Determine the [X, Y] coordinate at the center of the cell enclosing the given text.  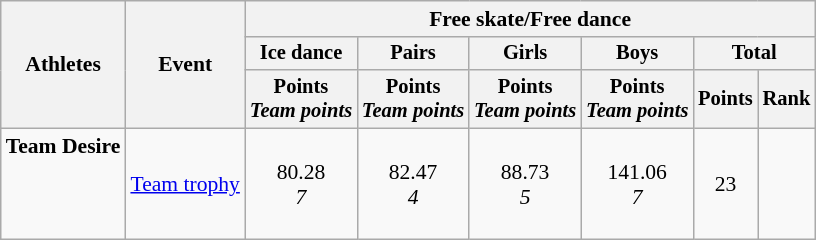
23 [725, 184]
Team trophy [185, 184]
Girls [525, 54]
88.735 [525, 184]
Athletes [64, 64]
82.474 [413, 184]
Ice dance [301, 54]
Boys [637, 54]
80.287 [301, 184]
Rank [787, 99]
141.067 [637, 184]
Points [725, 99]
Event [185, 64]
Pairs [413, 54]
Team Desire [64, 184]
Total [754, 54]
Free skate/Free dance [530, 19]
